Return the (x, y) coordinate for the center point of the cell that contains the specified text.  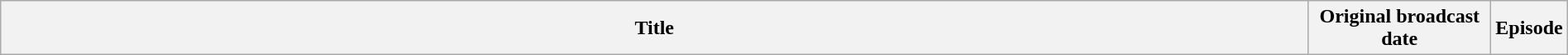
Episode (1529, 28)
Title (655, 28)
Original broadcast date (1399, 28)
